Extract the (X, Y) coordinate from the center of the cell holding the provided text.  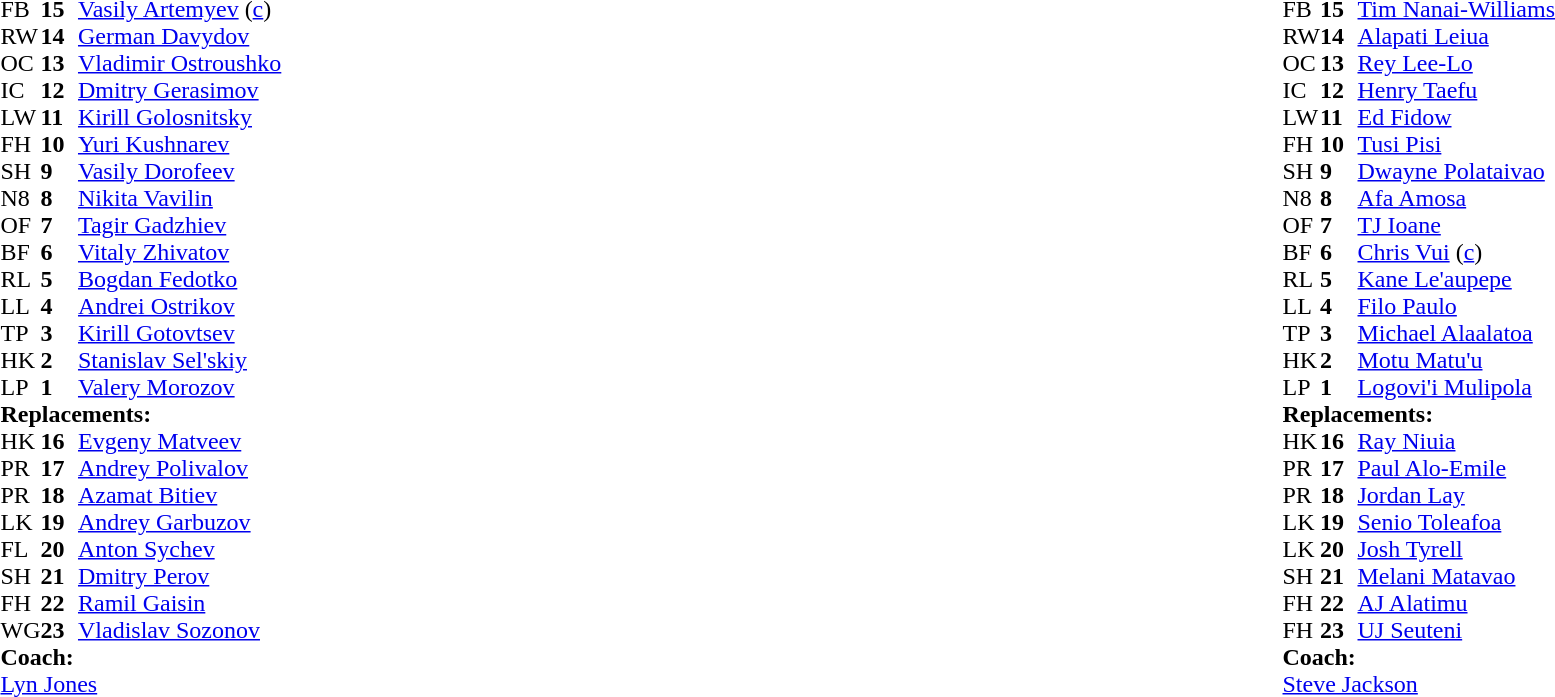
Rey Lee-Lo (1456, 64)
Ramil Gaisin (180, 604)
Motu Matu'u (1456, 360)
Michael Alaalatoa (1456, 334)
Tagir Gadzhiev (180, 226)
German Davydov (180, 36)
Josh Tyrell (1456, 550)
WG (20, 630)
Lyn Jones (140, 684)
UJ Seuteni (1456, 630)
Henry Taefu (1456, 90)
Nikita Vavilin (180, 198)
Yuri Kushnarev (180, 144)
Vladimir Ostroushko (180, 64)
Anton Sychev (180, 550)
TJ Ioane (1456, 226)
Vasily Dorofeev (180, 172)
Andrey Polivalov (180, 468)
Alapati Leiua (1456, 36)
Senio Toleafoa (1456, 522)
Evgeny Matveev (180, 442)
Ed Fidow (1456, 118)
FL (20, 550)
Andrei Ostrikov (180, 306)
Chris Vui (c) (1456, 252)
Jordan Lay (1456, 496)
Melani Matavao (1456, 576)
Logovi'i Mulipola (1456, 388)
Andrey Garbuzov (180, 522)
AJ Alatimu (1456, 604)
Azamat Bitiev (180, 496)
Kirill Golosnitsky (180, 118)
Filo Paulo (1456, 306)
Afa Amosa (1456, 198)
Kirill Gotovtsev (180, 334)
Kane Le'aupepe (1456, 280)
Dmitry Perov (180, 576)
Paul Alo-Emile (1456, 468)
Tusi Pisi (1456, 144)
Vitaly Zhivatov (180, 252)
Valery Morozov (180, 388)
Ray Niuia (1456, 442)
Dwayne Polataivao (1456, 172)
Stanislav Sel'skiy (180, 360)
Vladislav Sozonov (180, 630)
Bogdan Fedotko (180, 280)
Steve Jackson (1419, 684)
Dmitry Gerasimov (180, 90)
